Return (X, Y) of the center of cell containing provided text 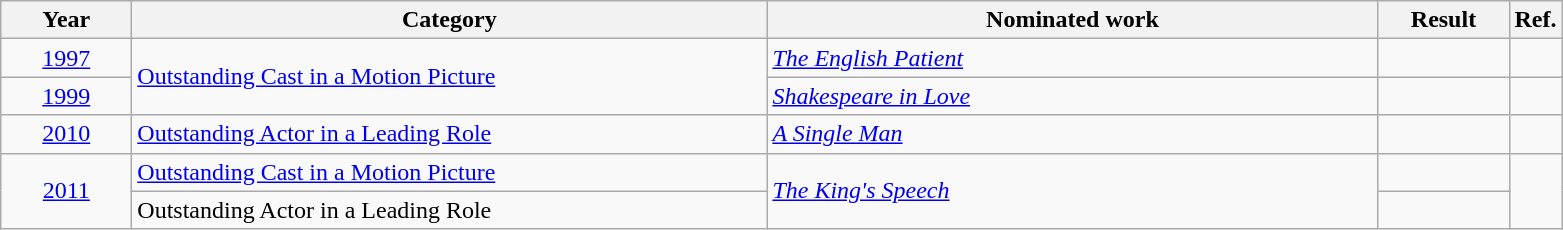
Shakespeare in Love (1072, 96)
1997 (66, 58)
2010 (66, 134)
2011 (66, 191)
Result (1444, 20)
Year (66, 20)
The King's Speech (1072, 191)
1999 (66, 96)
Category (450, 20)
The English Patient (1072, 58)
Nominated work (1072, 20)
Ref. (1536, 20)
A Single Man (1072, 134)
